For the text-containing cell, return its midpoint in [X, Y] coordinate format. 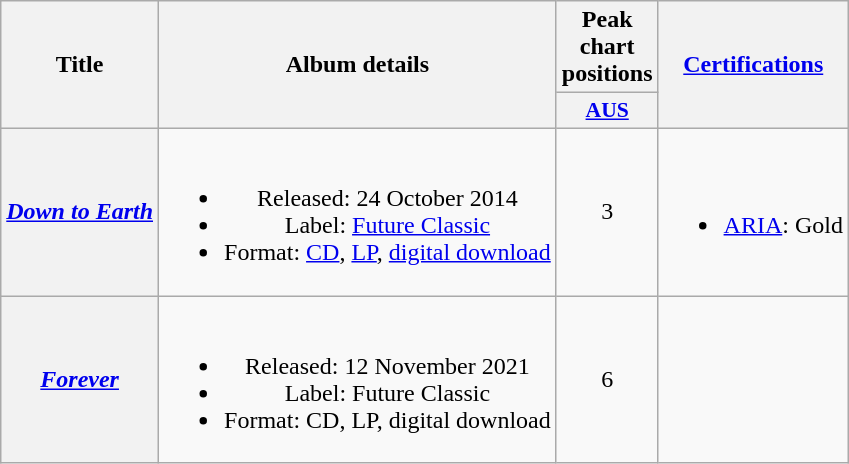
Forever [80, 380]
Down to Earth [80, 212]
6 [607, 380]
Peak chart positions [607, 47]
Certifications [753, 65]
Title [80, 65]
AUS [607, 111]
Album details [358, 65]
3 [607, 212]
Released: 24 October 2014Label: Future ClassicFormat: CD, LP, digital download [358, 212]
ARIA: Gold [753, 212]
Released: 12 November 2021Label: Future ClassicFormat: CD, LP, digital download [358, 380]
